Scan for the cell matching the given text and deliver its [X, Y] coordinate at center. 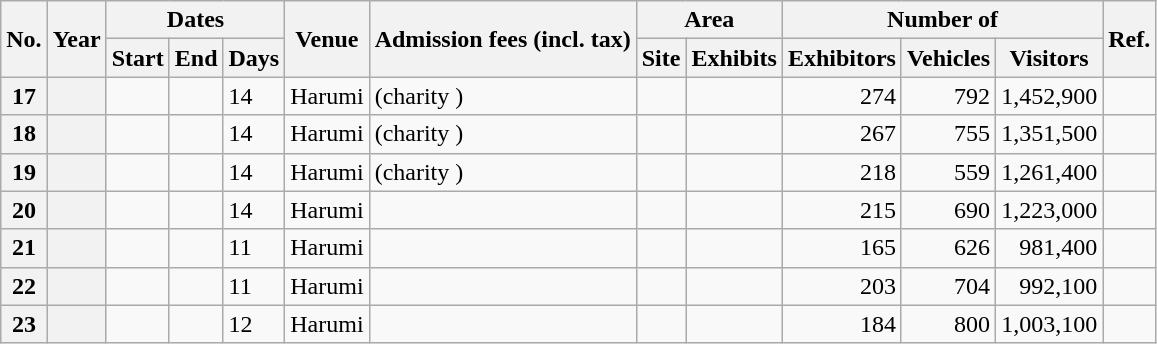
1,003,100 [1050, 324]
Area [709, 20]
Exhibitors [842, 58]
267 [842, 134]
792 [948, 96]
704 [948, 286]
1,351,500 [1050, 134]
981,400 [1050, 248]
Admission fees (incl. tax) [502, 39]
218 [842, 172]
800 [948, 324]
12 [254, 324]
Visitors [1050, 58]
Ref. [1130, 39]
No. [24, 39]
Exhibits [734, 58]
274 [842, 96]
End [196, 58]
203 [842, 286]
17 [24, 96]
215 [842, 210]
1,452,900 [1050, 96]
1,261,400 [1050, 172]
Days [254, 58]
Site [661, 58]
Number of [942, 20]
690 [948, 210]
1,223,000 [1050, 210]
Start [138, 58]
Year [76, 39]
Vehicles [948, 58]
23 [24, 324]
Dates [196, 20]
20 [24, 210]
19 [24, 172]
184 [842, 324]
21 [24, 248]
992,100 [1050, 286]
626 [948, 248]
165 [842, 248]
18 [24, 134]
Venue [327, 39]
755 [948, 134]
559 [948, 172]
22 [24, 286]
